Return [X, Y] of the center of cell containing provided text 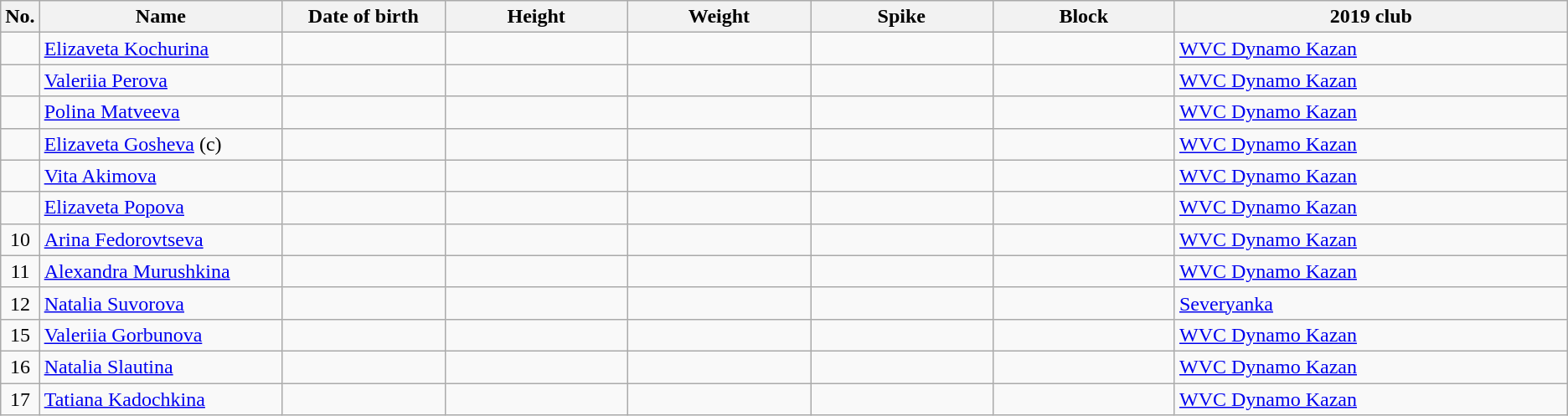
Arina Fedorovtseva [161, 239]
Valeriia Gorbunova [161, 335]
Name [161, 17]
Polina Matveeva [161, 112]
Vita Akimova [161, 176]
Height [536, 17]
Valeriia Perova [161, 80]
Severyanka [1370, 303]
12 [20, 303]
11 [20, 271]
Date of birth [364, 17]
Tatiana Kadochkina [161, 399]
Spike [901, 17]
Block [1084, 17]
Natalia Slautina [161, 367]
Alexandra Murushkina [161, 271]
17 [20, 399]
Elizaveta Kochurina [161, 49]
15 [20, 335]
2019 club [1370, 17]
Elizaveta Popova [161, 208]
Weight [719, 17]
Elizaveta Gosheva (c) [161, 144]
No. [20, 17]
16 [20, 367]
10 [20, 239]
Natalia Suvorova [161, 303]
